Provide the [X, Y] coordinate of the cell's center where the given text is located.  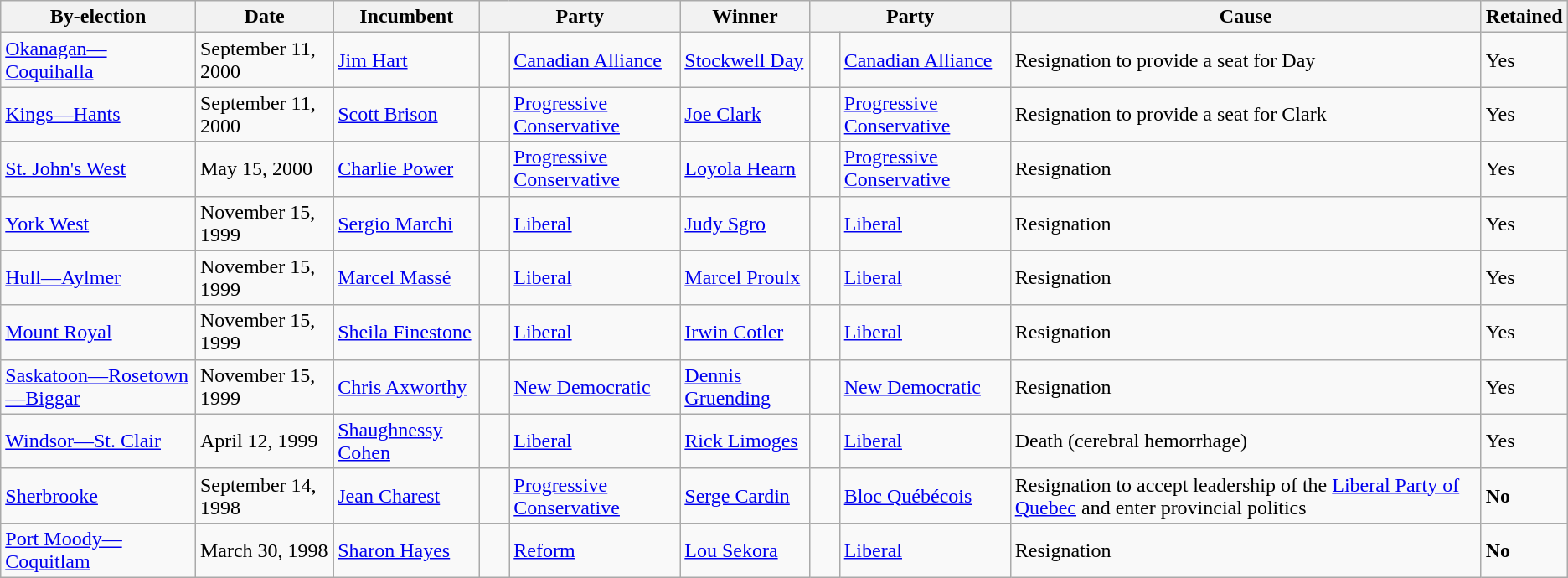
March 30, 1998 [264, 550]
Bloc Québécois [925, 496]
Charlie Power [407, 169]
Rick Limoges [745, 441]
April 12, 1999 [264, 441]
Scott Brison [407, 114]
Irwin Cotler [745, 332]
Date [264, 17]
Saskatoon—Rosetown—Biggar [99, 387]
Sherbrooke [99, 496]
Hull—Aylmer [99, 278]
Lou Sekora [745, 550]
Serge Cardin [745, 496]
Sergio Marchi [407, 223]
Joe Clark [745, 114]
Stockwell Day [745, 60]
Marcel Proulx [745, 278]
Judy Sgro [745, 223]
Dennis Gruending [745, 387]
September 14, 1998 [264, 496]
Resignation to provide a seat for Clark [1246, 114]
Mount Royal [99, 332]
Incumbent [407, 17]
Marcel Massé [407, 278]
Resignation to provide a seat for Day [1246, 60]
Kings—Hants [99, 114]
Sharon Hayes [407, 550]
Chris Axworthy [407, 387]
Resignation to accept leadership of the Liberal Party of Quebec and enter provincial politics [1246, 496]
Cause [1246, 17]
Sheila Finestone [407, 332]
Retained [1524, 17]
Jean Charest [407, 496]
York West [99, 223]
St. John's West [99, 169]
By-election [99, 17]
Jim Hart [407, 60]
Winner [745, 17]
Windsor—St. Clair [99, 441]
Shaughnessy Cohen [407, 441]
Death (cerebral hemorrhage) [1246, 441]
May 15, 2000 [264, 169]
Reform [595, 550]
Loyola Hearn [745, 169]
Port Moody—Coquitlam [99, 550]
Okanagan—Coquihalla [99, 60]
